Locate the cell with the specified text and output its (x, y) center coordinate. 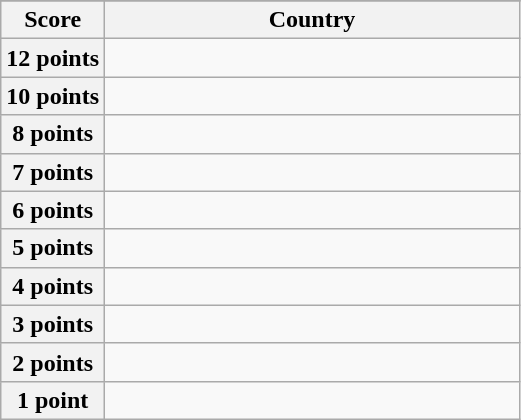
6 points (53, 210)
7 points (53, 172)
Score (53, 20)
8 points (53, 134)
4 points (53, 286)
3 points (53, 324)
Country (312, 20)
1 point (53, 400)
10 points (53, 96)
12 points (53, 58)
2 points (53, 362)
5 points (53, 248)
